Return [x, y] of the center of cell containing provided text 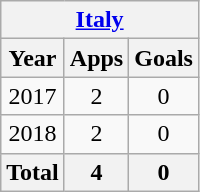
Goals [164, 58]
2018 [33, 134]
Apps [96, 58]
4 [96, 172]
2017 [33, 96]
Italy [100, 20]
Total [33, 172]
Year [33, 58]
